Output the [X, Y] coordinate of the center of the cell containing the given text.  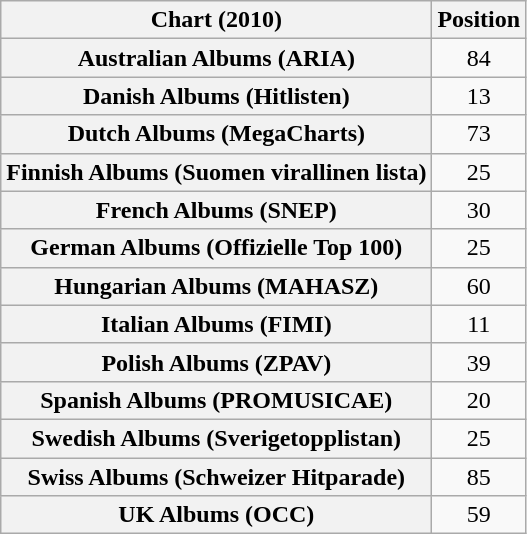
Dutch Albums (MegaCharts) [216, 134]
French Albums (SNEP) [216, 210]
85 [479, 477]
60 [479, 286]
Position [479, 20]
59 [479, 515]
UK Albums (OCC) [216, 515]
Italian Albums (FIMI) [216, 324]
30 [479, 210]
73 [479, 134]
39 [479, 362]
Spanish Albums (PROMUSICAE) [216, 400]
11 [479, 324]
Hungarian Albums (MAHASZ) [216, 286]
Polish Albums (ZPAV) [216, 362]
German Albums (Offizielle Top 100) [216, 248]
84 [479, 58]
Chart (2010) [216, 20]
Finnish Albums (Suomen virallinen lista) [216, 172]
13 [479, 96]
Australian Albums (ARIA) [216, 58]
Danish Albums (Hitlisten) [216, 96]
20 [479, 400]
Swiss Albums (Schweizer Hitparade) [216, 477]
Swedish Albums (Sverigetopplistan) [216, 438]
